Pinpoint the cell where the given text exists, returning its (X, Y) midpoint coordinate. 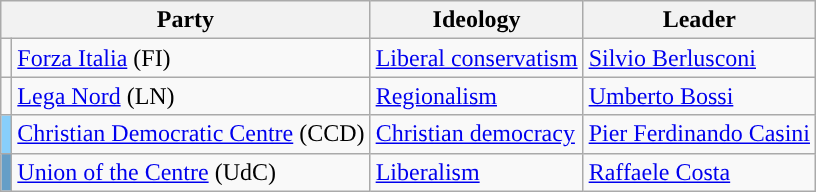
Liberal conservatism (476, 58)
Union of the Centre (UdC) (191, 172)
Lega Nord (LN) (191, 96)
Ideology (476, 20)
Forza Italia (FI) (191, 58)
Umberto Bossi (699, 96)
Liberalism (476, 172)
Christian Democratic Centre (CCD) (191, 134)
Christian democracy (476, 134)
Leader (699, 20)
Regionalism (476, 96)
Pier Ferdinando Casini (699, 134)
Party (186, 20)
Silvio Berlusconi (699, 58)
Raffaele Costa (699, 172)
